Return (X, Y) of the center of cell containing provided text 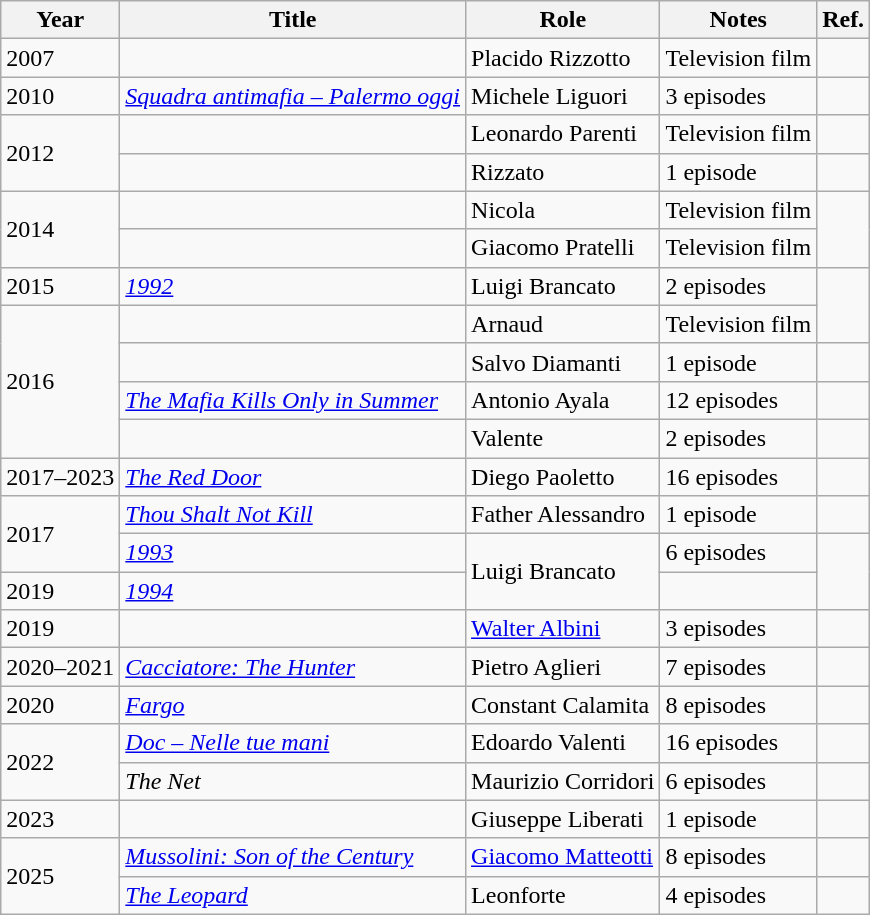
Ref. (844, 20)
Salvo Diamanti (563, 362)
Giuseppe Liberati (563, 819)
12 episodes (738, 400)
Arnaud (563, 324)
2014 (60, 229)
Giacomo Matteotti (563, 857)
Constant Calamita (563, 705)
Antonio Ayala (563, 400)
Walter Albini (563, 629)
Title (293, 20)
Valente (563, 438)
Doc – Nelle tue mani (293, 743)
Giacomo Pratelli (563, 248)
Notes (738, 20)
Cacciatore: The Hunter (293, 667)
2025 (60, 876)
7 episodes (738, 667)
1994 (293, 591)
2007 (60, 58)
2020 (60, 705)
The Mafia Kills Only in Summer (293, 400)
2022 (60, 762)
Year (60, 20)
2010 (60, 96)
Diego Paoletto (563, 477)
Placido Rizzotto (563, 58)
Thou Shalt Not Kill (293, 515)
The Leopard (293, 895)
Nicola (563, 210)
Role (563, 20)
2012 (60, 153)
2016 (60, 381)
Edoardo Valenti (563, 743)
2023 (60, 819)
The Net (293, 781)
Squadra antimafia – Palermo oggi (293, 96)
Leonardo Parenti (563, 134)
1993 (293, 553)
2020–2021 (60, 667)
Rizzato (563, 172)
Michele Liguori (563, 96)
2017 (60, 534)
The Red Door (293, 477)
Leonforte (563, 895)
1992 (293, 286)
Mussolini: Son of the Century (293, 857)
Fargo (293, 705)
Maurizio Corridori (563, 781)
2015 (60, 286)
4 episodes (738, 895)
2017–2023 (60, 477)
Father Alessandro (563, 515)
Pietro Aglieri (563, 667)
